Scan for the cell matching the given text and deliver its (x, y) coordinate at center. 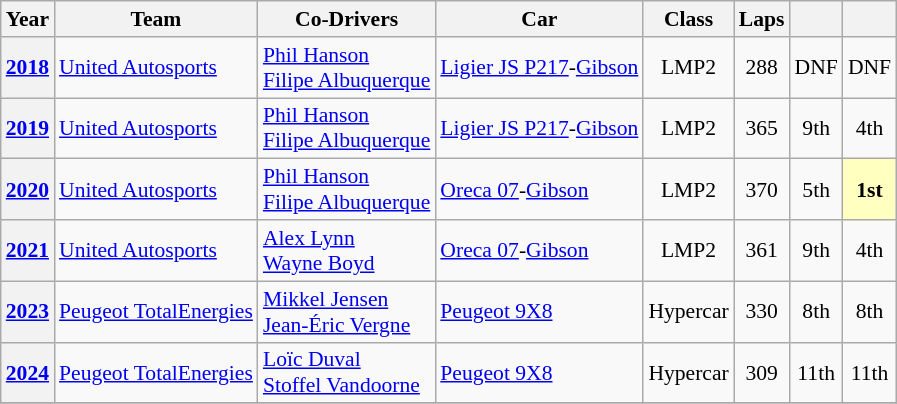
2024 (28, 372)
1st (870, 190)
2019 (28, 128)
370 (762, 190)
Loïc Duval Stoffel Vandoorne (346, 372)
2018 (28, 68)
361 (762, 250)
309 (762, 372)
Car (539, 19)
Laps (762, 19)
Class (688, 19)
288 (762, 68)
2020 (28, 190)
5th (816, 190)
Mikkel Jensen Jean-Éric Vergne (346, 312)
Team (156, 19)
Year (28, 19)
365 (762, 128)
2021 (28, 250)
2023 (28, 312)
Co-Drivers (346, 19)
Alex Lynn Wayne Boyd (346, 250)
330 (762, 312)
